From the cell containing the given text, extract its center point as [X, Y] coordinate. 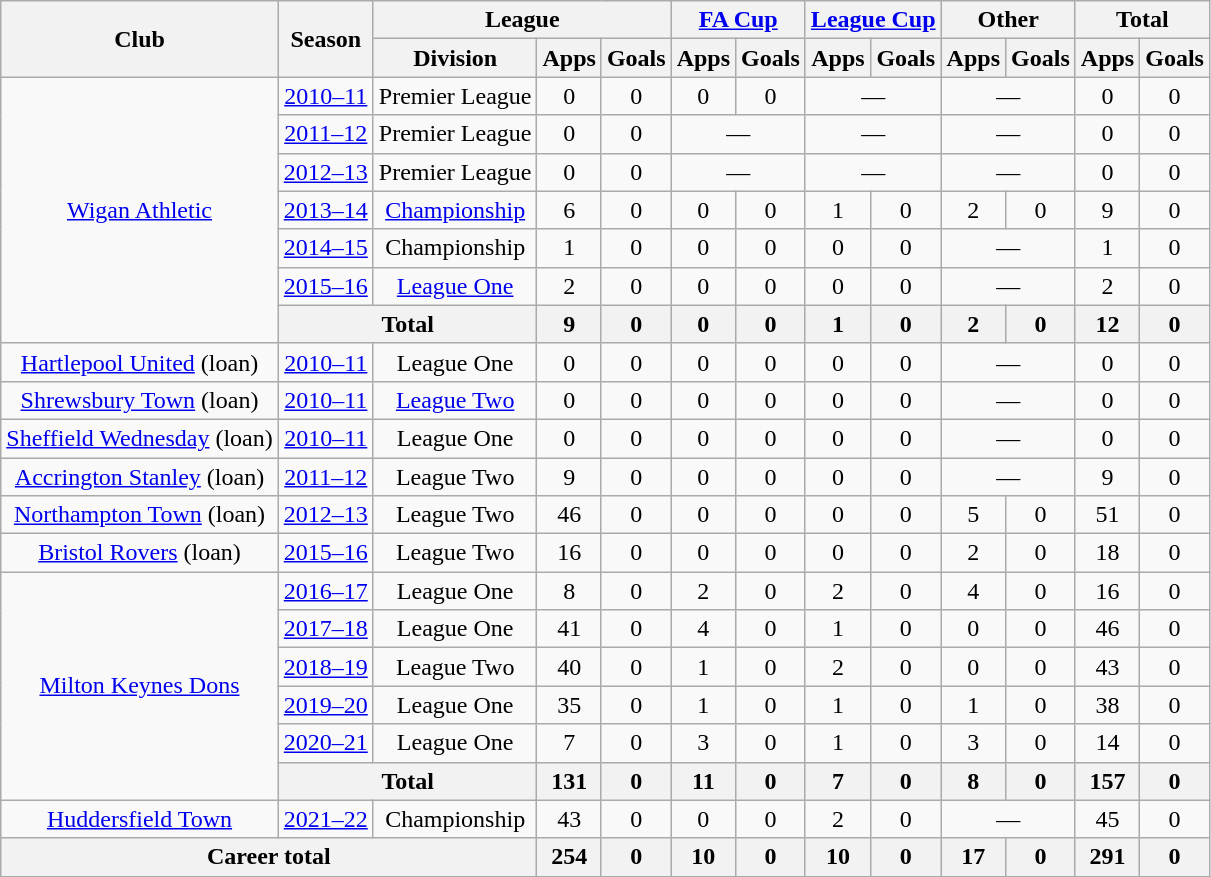
291 [1107, 857]
Milton Keynes Dons [140, 686]
Division [455, 58]
Hartlepool United (loan) [140, 362]
14 [1107, 743]
2017–18 [326, 629]
League Cup [873, 20]
Shrewsbury Town (loan) [140, 400]
41 [569, 629]
Wigan Athletic [140, 210]
18 [1107, 553]
2016–17 [326, 591]
40 [569, 667]
Season [326, 39]
6 [569, 210]
254 [569, 857]
2018–19 [326, 667]
157 [1107, 781]
12 [1107, 324]
51 [1107, 515]
45 [1107, 819]
Club [140, 39]
5 [973, 515]
Bristol Rovers (loan) [140, 553]
11 [703, 781]
131 [569, 781]
Huddersfield Town [140, 819]
17 [973, 857]
Sheffield Wednesday (loan) [140, 438]
Accrington Stanley (loan) [140, 477]
Career total [269, 857]
2021–22 [326, 819]
2013–14 [326, 210]
2020–21 [326, 743]
Northampton Town (loan) [140, 515]
2014–15 [326, 248]
2019–20 [326, 705]
38 [1107, 705]
FA Cup [738, 20]
Other [1008, 20]
League [522, 20]
35 [569, 705]
